Extract the (X, Y) coordinate from the center of the cell holding the provided text.  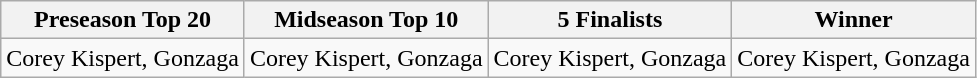
Midseason Top 10 (366, 20)
Winner (854, 20)
5 Finalists (610, 20)
Preseason Top 20 (123, 20)
